Capture the cell that displays the provided text and extract its (x, y) central coordinate. 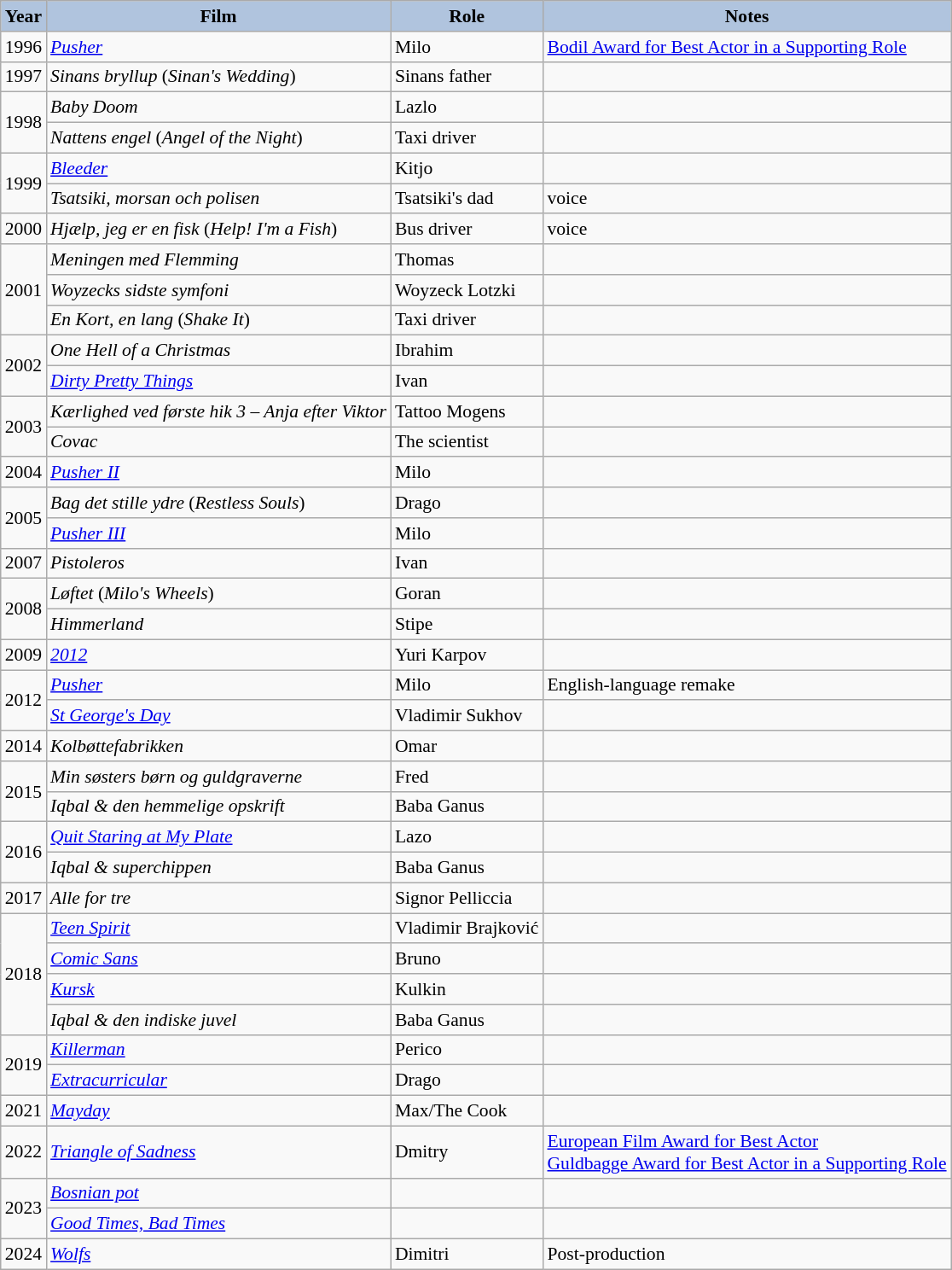
2016 (24, 852)
2017 (24, 898)
2004 (24, 473)
Year (24, 16)
Dimitri (467, 1255)
Kærlighed ved første hik 3 – Anja efter Viktor (218, 411)
Wolfs (218, 1255)
Teen Spirit (218, 929)
1998 (24, 123)
The scientist (467, 442)
Dmitry (467, 1152)
1997 (24, 77)
Tsatsiki, morsan och polisen (218, 199)
Yuri Karpov (467, 655)
Meningen med Flemming (218, 259)
2021 (24, 1111)
2015 (24, 792)
English-language remake (746, 685)
Kolbøttefabrikken (218, 746)
Vladimir Brajković (467, 929)
St George's Day (218, 716)
Kitjo (467, 168)
Min søsters børn og guldgraverne (218, 777)
Bosnian pot (218, 1193)
Woyzecks sidste symfoni (218, 290)
2018 (24, 974)
Tattoo Mogens (467, 411)
Woyzeck Lotzki (467, 290)
Bruno (467, 959)
Covac (218, 442)
Extracurricular (218, 1081)
2022 (24, 1152)
Mayday (218, 1111)
2005 (24, 517)
Lazo (467, 837)
Bodil Award for Best Actor in a Supporting Role (746, 47)
Bag det stille ydre (Restless Souls) (218, 503)
European Film Award for Best Actor Guldbagge Award for Best Actor in a Supporting Role (746, 1152)
Notes (746, 16)
Max/The Cook (467, 1111)
Dirty Pretty Things (218, 382)
Killerman (218, 1050)
Role (467, 16)
2008 (24, 609)
Vladimir Sukhov (467, 716)
Triangle of Sadness (218, 1152)
Goran (467, 594)
Quit Staring at My Plate (218, 837)
Pusher III (218, 533)
Comic Sans (218, 959)
2000 (24, 230)
Bus driver (467, 230)
Stipe (467, 625)
2002 (24, 365)
Good Times, Bad Times (218, 1224)
Alle for tre (218, 898)
2023 (24, 1209)
Kulkin (467, 989)
Lazlo (467, 108)
Film (218, 16)
Post-production (746, 1255)
Omar (467, 746)
2003 (24, 427)
Signor Pelliccia (467, 898)
Iqbal & den indiske juvel (218, 1020)
2024 (24, 1255)
Iqbal & superchippen (218, 868)
Fred (467, 777)
2014 (24, 746)
Sinans bryllup (Sinan's Wedding) (218, 77)
Iqbal & den hemmelige opskrift (218, 807)
En Kort, en lang (Shake It) (218, 320)
1999 (24, 183)
Hjælp, jeg er en fisk (Help! I'm a Fish) (218, 230)
Kursk (218, 989)
Perico (467, 1050)
2007 (24, 563)
Baby Doom (218, 108)
Ibrahim (467, 351)
Bleeder (218, 168)
2001 (24, 290)
Løftet (Milo's Wheels) (218, 594)
Himmerland (218, 625)
2009 (24, 655)
2019 (24, 1065)
1996 (24, 47)
Thomas (467, 259)
Sinans father (467, 77)
Pusher II (218, 473)
Nattens engel (Angel of the Night) (218, 138)
One Hell of a Christmas (218, 351)
Pistoleros (218, 563)
Tsatsiki's dad (467, 199)
